Search for the cell housing the specified text and yield its (x, y) center coordinate. 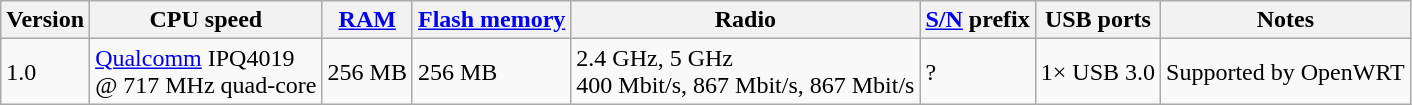
2.4 GHz, 5 GHz400 Mbit/s, 867 Mbit/s, 867 Mbit/s (746, 72)
S/N prefix (978, 20)
Version (46, 20)
USB ports (1098, 20)
? (978, 72)
RAM (367, 20)
CPU speed (206, 20)
1× USB 3.0 (1098, 72)
Supported by OpenWRT (1286, 72)
Notes (1286, 20)
Qualcomm IPQ4019@ 717 MHz quad-core (206, 72)
Radio (746, 20)
1.0 (46, 72)
Flash memory (491, 20)
